Search for the cell housing the specified text and yield its [X, Y] center coordinate. 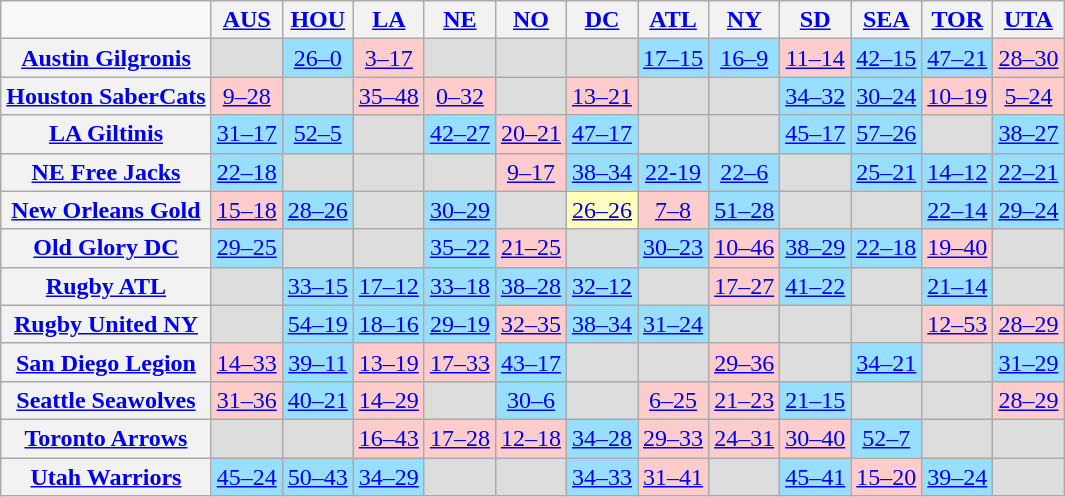
25–21 [886, 172]
21–15 [816, 400]
14–12 [958, 172]
34–28 [602, 438]
16–9 [744, 58]
21–23 [744, 400]
10–19 [958, 96]
LA [388, 20]
22-19 [674, 172]
TOR [958, 20]
Toronto Arrows [106, 438]
29–19 [460, 324]
31–41 [674, 477]
NE Free Jacks [106, 172]
57–26 [886, 134]
Utah Warriors [106, 477]
31–29 [1028, 362]
45–17 [816, 134]
29–33 [674, 438]
Old Glory DC [106, 248]
20–21 [530, 134]
28–26 [318, 210]
0–32 [460, 96]
29–25 [246, 248]
NO [530, 20]
3–17 [388, 58]
31–24 [674, 324]
29–24 [1028, 210]
9–28 [246, 96]
47–17 [602, 134]
18–16 [388, 324]
5–24 [1028, 96]
34–29 [388, 477]
Rugby ATL [106, 286]
42–15 [886, 58]
34–33 [602, 477]
14–33 [246, 362]
17–15 [674, 58]
14–29 [388, 400]
Rugby United NY [106, 324]
38–27 [1028, 134]
21–25 [530, 248]
Seattle Seawolves [106, 400]
15–20 [886, 477]
34–21 [886, 362]
17–27 [744, 286]
11–14 [816, 58]
17–33 [460, 362]
DC [602, 20]
12–53 [958, 324]
33–18 [460, 286]
ATL [674, 20]
30–29 [460, 210]
28–30 [1028, 58]
LA Giltinis [106, 134]
38–28 [530, 286]
51–28 [744, 210]
UTA [1028, 20]
34–32 [816, 96]
52–5 [318, 134]
Austin Gilgronis [106, 58]
HOU [318, 20]
38–29 [816, 248]
31–17 [246, 134]
47–21 [958, 58]
17–28 [460, 438]
NE [460, 20]
39–24 [958, 477]
42–27 [460, 134]
Houston SaberCats [106, 96]
7–8 [674, 210]
31–36 [246, 400]
12–18 [530, 438]
17–12 [388, 286]
52–7 [886, 438]
6–25 [674, 400]
16–43 [388, 438]
39–11 [318, 362]
29–36 [744, 362]
21–14 [958, 286]
35–22 [460, 248]
32–12 [602, 286]
NY [744, 20]
40–21 [318, 400]
54–19 [318, 324]
22–14 [958, 210]
26–0 [318, 58]
30–40 [816, 438]
9–17 [530, 172]
35–48 [388, 96]
10–46 [744, 248]
New Orleans Gold [106, 210]
San Diego Legion [106, 362]
AUS [246, 20]
32–35 [530, 324]
50–43 [318, 477]
22–21 [1028, 172]
30–24 [886, 96]
24–31 [744, 438]
33–15 [318, 286]
13–21 [602, 96]
SD [816, 20]
30–23 [674, 248]
43–17 [530, 362]
19–40 [958, 248]
45–41 [816, 477]
15–18 [246, 210]
26–26 [602, 210]
41–22 [816, 286]
13–19 [388, 362]
SEA [886, 20]
22–6 [744, 172]
45–24 [246, 477]
30–6 [530, 400]
